Identify which cell holds the provided text, then report its (x, y) central coordinate. 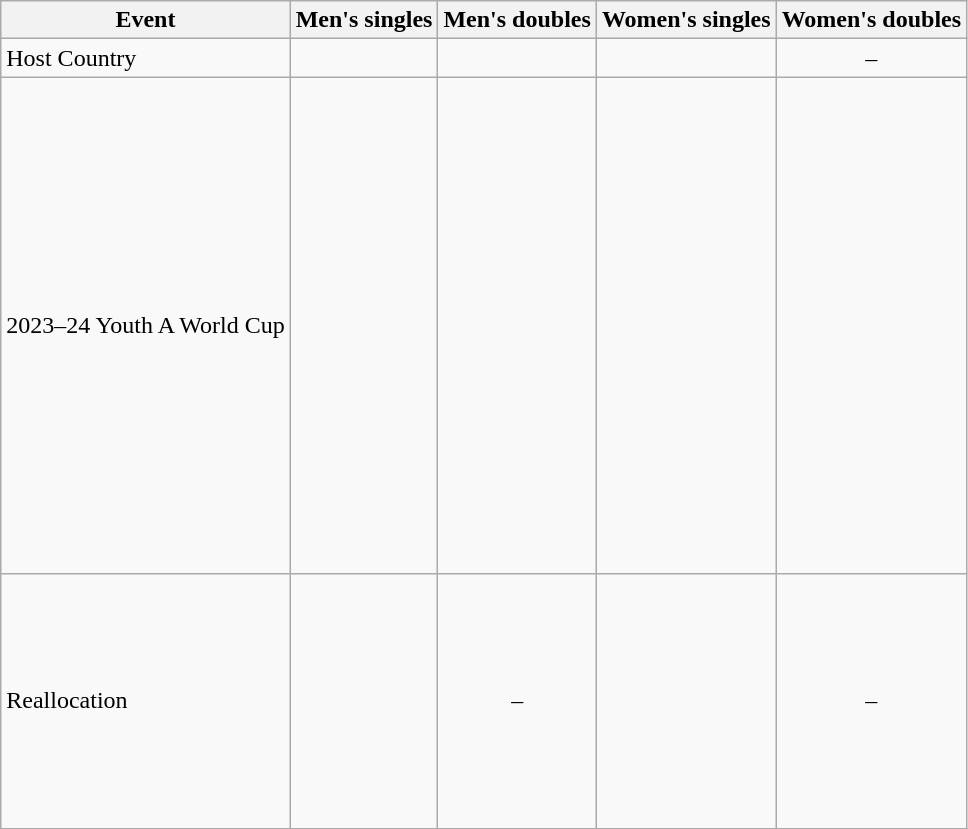
Host Country (146, 58)
2023–24 Youth A World Cup (146, 326)
Women's doubles (871, 20)
Reallocation (146, 701)
Event (146, 20)
Men's doubles (517, 20)
Women's singles (686, 20)
Men's singles (364, 20)
